Identify which cell holds the provided text, then report its (X, Y) central coordinate. 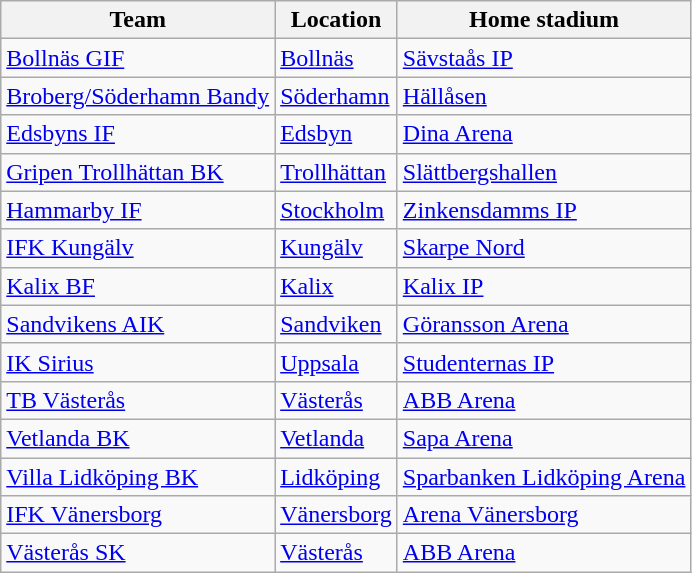
Vetlanda (336, 438)
IFK Vänersborg (138, 515)
TB Västerås (138, 400)
IK Sirius (138, 362)
Slättbergshallen (544, 172)
Hällåsen (544, 96)
Västerås SK (138, 553)
Kungälv (336, 248)
Sandvikens AIK (138, 324)
Location (336, 20)
Stockholm (336, 210)
Skarpe Nord (544, 248)
Söderhamn (336, 96)
Studenternas IP (544, 362)
Kalix (336, 286)
Gripen Trollhättan BK (138, 172)
Bollnäs GIF (138, 58)
Lidköping (336, 477)
Vänersborg (336, 515)
Sandviken (336, 324)
Trollhättan (336, 172)
Edsbyns IF (138, 134)
Sapa Arena (544, 438)
Bollnäs (336, 58)
Sparbanken Lidköping Arena (544, 477)
Kalix BF (138, 286)
Vetlanda BK (138, 438)
Home stadium (544, 20)
Dina Arena (544, 134)
Zinkensdamms IP (544, 210)
Edsbyn (336, 134)
Kalix IP (544, 286)
IFK Kungälv (138, 248)
Team (138, 20)
Villa Lidköping BK (138, 477)
Broberg/Söderhamn Bandy (138, 96)
Sävstaås IP (544, 58)
Uppsala (336, 362)
Hammarby IF (138, 210)
Arena Vänersborg (544, 515)
Göransson Arena (544, 324)
